From the cell containing the given text, extract its center point as [X, Y] coordinate. 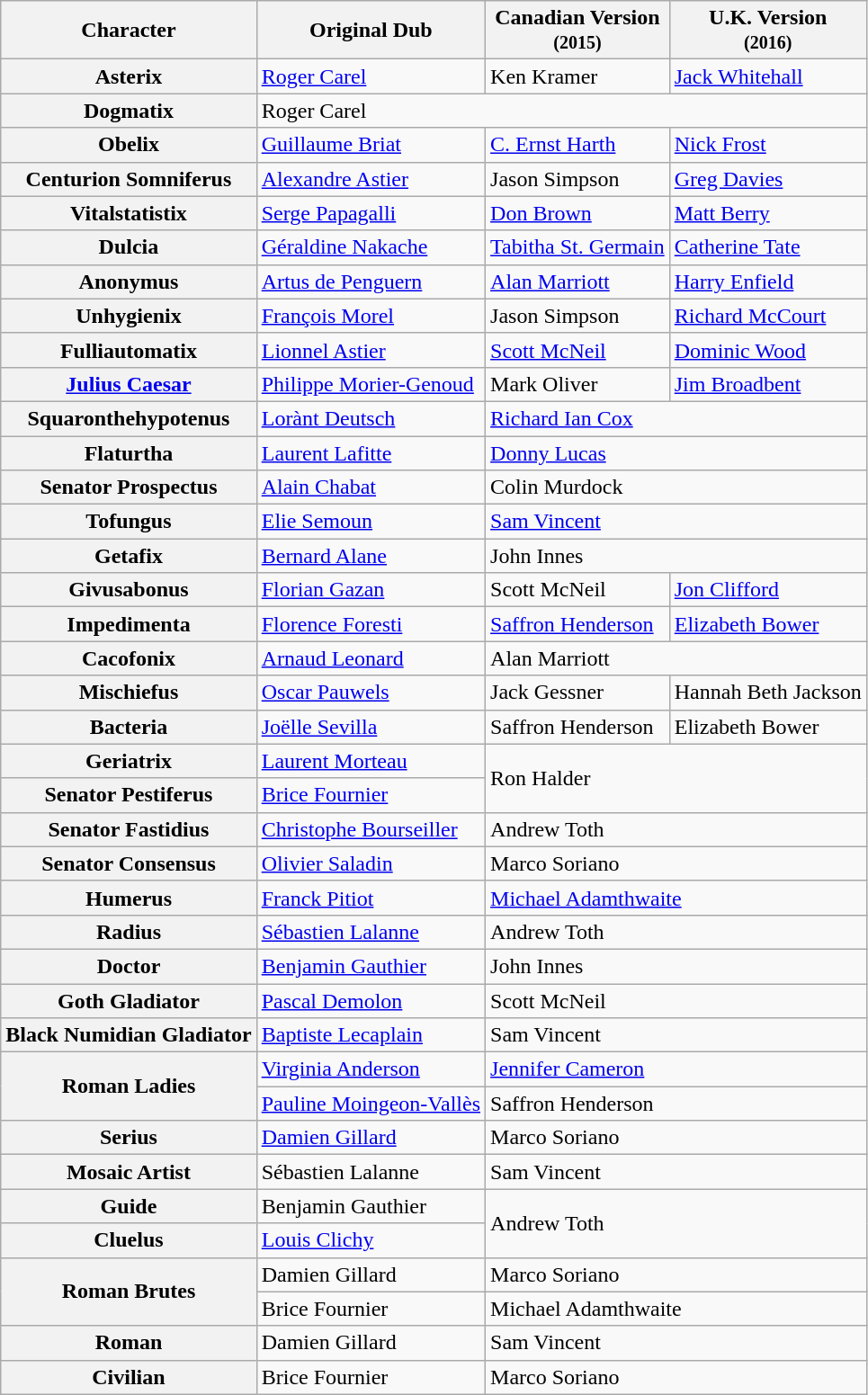
Unhygienix [129, 316]
Laurent Morteau [371, 761]
Laurent Lafitte [371, 452]
Senator Pestiferus [129, 795]
Senator Prospectus [129, 487]
Doctor [129, 966]
Obelix [129, 145]
Virginia Anderson [371, 1069]
Character [129, 31]
Richard McCourt [768, 316]
Senator Fastidius [129, 829]
Greg Davies [768, 179]
Roman [129, 1343]
Hannah Beth Jackson [768, 693]
C. Ernst Harth [577, 145]
Matt Berry [768, 213]
Baptiste Lecaplain [371, 1035]
Roman Brutes [129, 1292]
Franck Pitiot [371, 898]
Louis Clichy [371, 1240]
Géraldine Nakache [371, 247]
Mischiefus [129, 693]
Centurion Somniferus [129, 179]
Roman Ladies [129, 1086]
Bacteria [129, 727]
U.K. Version(2016) [768, 31]
Guide [129, 1206]
Guillaume Briat [371, 145]
Lionnel Astier [371, 350]
Dulcia [129, 247]
Fulliautomatix [129, 350]
Artus de Penguern [371, 282]
Colin Murdock [676, 487]
Florian Gazan [371, 590]
Joëlle Sevilla [371, 727]
Canadian Version(2015) [577, 31]
Cluelus [129, 1240]
Julius Caesar [129, 384]
Dominic Wood [768, 350]
Tofungus [129, 522]
Getafix [129, 556]
Catherine Tate [768, 247]
Olivier Saladin [371, 863]
Anonymus [129, 282]
Jim Broadbent [768, 384]
Civilian [129, 1377]
Mark Oliver [577, 384]
Tabitha St. Germain [577, 247]
Squaronthehypotenus [129, 418]
Cacofonix [129, 658]
Goth Gladiator [129, 1001]
Lorànt Deutsch [371, 418]
Givusabonus [129, 590]
Jennifer Cameron [676, 1069]
Serius [129, 1138]
Senator Consensus [129, 863]
Harry Enfield [768, 282]
Pauline Moingeon-Vallès [371, 1104]
Impedimenta [129, 624]
Original Dub [371, 31]
Richard Ian Cox [676, 418]
Geriatrix [129, 761]
Jon Clifford [768, 590]
Black Numidian Gladiator [129, 1035]
Ron Halder [676, 778]
Alexandre Astier [371, 179]
Asterix [129, 76]
Dogmatix [129, 111]
Jack Whitehall [768, 76]
Bernard Alane [371, 556]
Nick Frost [768, 145]
Pascal Demolon [371, 1001]
Don Brown [577, 213]
Flaturtha [129, 452]
Radius [129, 932]
Humerus [129, 898]
Philippe Morier-Genoud [371, 384]
Serge Papagalli [371, 213]
Elie Semoun [371, 522]
Arnaud Leonard [371, 658]
François Morel [371, 316]
Ken Kramer [577, 76]
Florence Foresti [371, 624]
Donny Lucas [676, 452]
Christophe Bourseiller [371, 829]
Oscar Pauwels [371, 693]
Jack Gessner [577, 693]
Mosaic Artist [129, 1172]
Vitalstatistix [129, 213]
Alain Chabat [371, 487]
